Capture the cell that displays the provided text and extract its [X, Y] central coordinate. 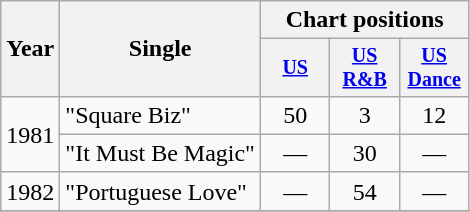
30 [364, 153]
Year [30, 49]
1982 [30, 191]
USDance [434, 68]
US [294, 68]
54 [364, 191]
Single [160, 49]
"Square Biz" [160, 115]
USR&B [364, 68]
50 [294, 115]
"It Must Be Magic" [160, 153]
12 [434, 115]
3 [364, 115]
1981 [30, 134]
Chart positions [364, 20]
"Portuguese Love" [160, 191]
